Provide the [x, y] coordinate of the cell's center where the given text is located.  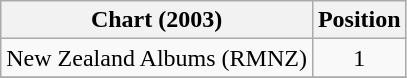
1 [359, 58]
Chart (2003) [157, 20]
Position [359, 20]
New Zealand Albums (RMNZ) [157, 58]
